Search for the cell housing the specified text and yield its (x, y) center coordinate. 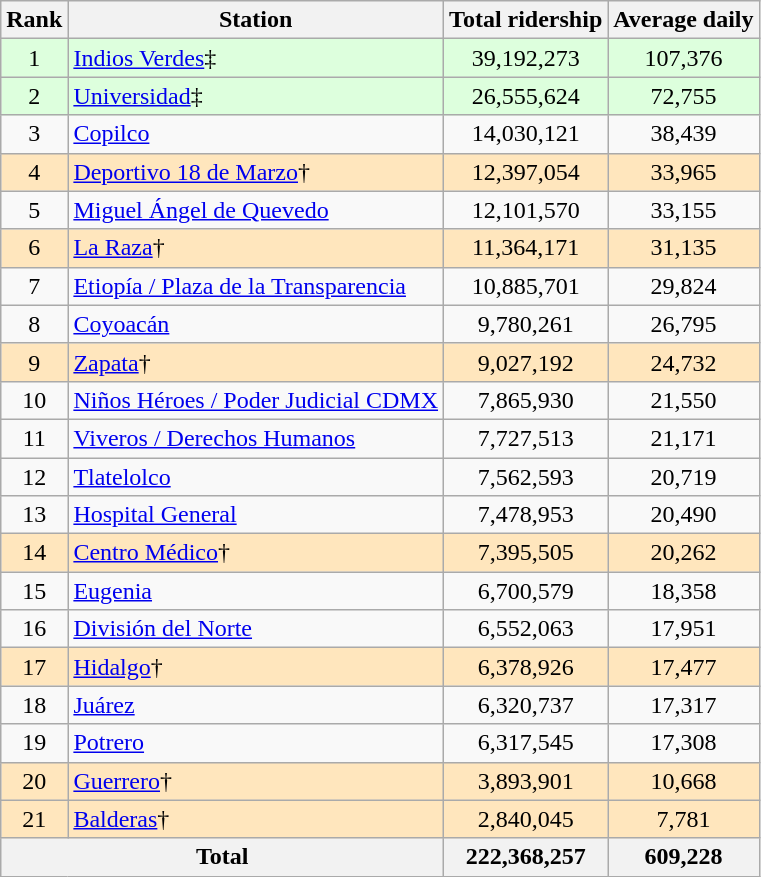
7,727,513 (526, 438)
29,824 (684, 286)
3,893,901 (526, 781)
9,780,261 (526, 324)
12,397,054 (526, 172)
6,320,737 (526, 705)
Station (256, 20)
1 (34, 58)
18 (34, 705)
26,795 (684, 324)
Viveros / Derechos Humanos (256, 438)
Juárez (256, 705)
10,885,701 (526, 286)
Average daily (684, 20)
11 (34, 438)
12 (34, 477)
Eugenia (256, 591)
La Raza† (256, 248)
7 (34, 286)
9 (34, 362)
Coyoacán (256, 324)
21,550 (684, 400)
33,965 (684, 172)
Zapata† (256, 362)
3 (34, 134)
13 (34, 515)
16 (34, 629)
Total (222, 857)
8 (34, 324)
Indios Verdes‡ (256, 58)
12,101,570 (526, 210)
6,378,926 (526, 667)
6 (34, 248)
Tlatelolco (256, 477)
18,358 (684, 591)
Centro Médico† (256, 553)
15 (34, 591)
609,228 (684, 857)
39,192,273 (526, 58)
Rank (34, 20)
División del Norte (256, 629)
14 (34, 553)
26,555,624 (526, 96)
4 (34, 172)
17,951 (684, 629)
Balderas† (256, 819)
17,317 (684, 705)
20,490 (684, 515)
7,478,953 (526, 515)
38,439 (684, 134)
Hidalgo† (256, 667)
Hospital General (256, 515)
24,732 (684, 362)
107,376 (684, 58)
Copilco (256, 134)
Potrero (256, 743)
10 (34, 400)
222,368,257 (526, 857)
21,171 (684, 438)
17 (34, 667)
7,395,505 (526, 553)
Deportivo 18 de Marzo† (256, 172)
Niños Héroes / Poder Judicial CDMX (256, 400)
Universidad‡ (256, 96)
14,030,121 (526, 134)
Guerrero† (256, 781)
17,308 (684, 743)
Etiopía / Plaza de la Transparencia (256, 286)
6,317,545 (526, 743)
20,719 (684, 477)
17,477 (684, 667)
20,262 (684, 553)
33,155 (684, 210)
20 (34, 781)
Total ridership (526, 20)
72,755 (684, 96)
Miguel Ángel de Quevedo (256, 210)
7,781 (684, 819)
21 (34, 819)
11,364,171 (526, 248)
5 (34, 210)
6,700,579 (526, 591)
10,668 (684, 781)
2,840,045 (526, 819)
19 (34, 743)
9,027,192 (526, 362)
6,552,063 (526, 629)
2 (34, 96)
7,562,593 (526, 477)
7,865,930 (526, 400)
31,135 (684, 248)
